Find where the given text appears and provide that cell's center as (X, Y) coordinate. 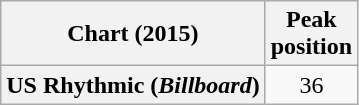
US Rhythmic (Billboard) (133, 85)
36 (311, 85)
Peakposition (311, 34)
Chart (2015) (133, 34)
